Pinpoint the cell where the given text exists, returning its (x, y) midpoint coordinate. 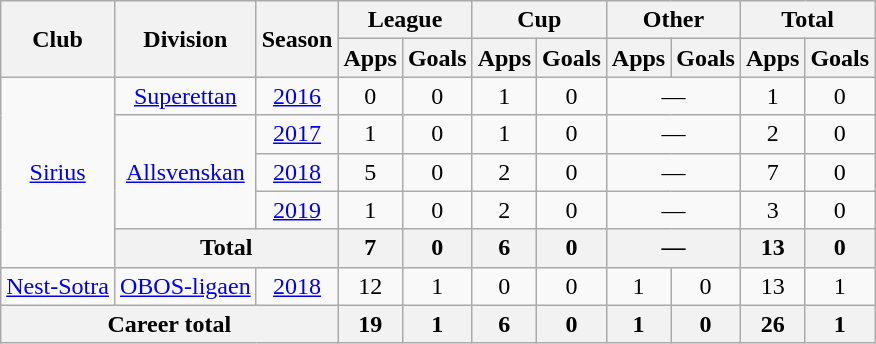
Cup (539, 20)
5 (370, 172)
19 (370, 324)
OBOS-ligaen (185, 286)
Superettan (185, 96)
Club (58, 39)
League (405, 20)
2019 (297, 210)
Allsvenskan (185, 172)
Season (297, 39)
Other (673, 20)
3 (772, 210)
Division (185, 39)
12 (370, 286)
Sirius (58, 172)
Career total (170, 324)
2016 (297, 96)
2017 (297, 134)
Nest-Sotra (58, 286)
26 (772, 324)
